Find where the given text appears and provide that cell's center as (X, Y) coordinate. 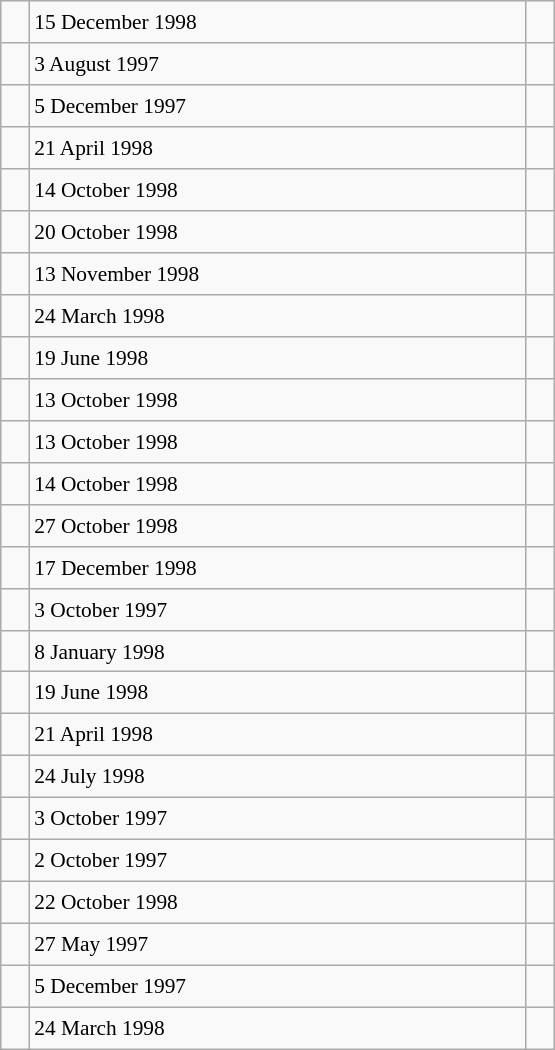
8 January 1998 (278, 651)
13 November 1998 (278, 274)
20 October 1998 (278, 232)
2 October 1997 (278, 861)
22 October 1998 (278, 903)
27 May 1997 (278, 945)
15 December 1998 (278, 22)
27 October 1998 (278, 525)
24 July 1998 (278, 777)
3 August 1997 (278, 64)
17 December 1998 (278, 567)
